Detect which cell encompasses the target text, then output its [x, y] center coordinate. 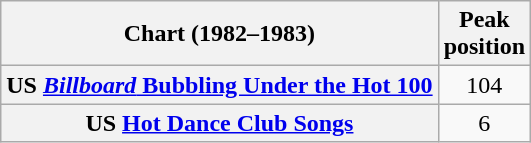
Chart (1982–1983) [220, 34]
US Billboard Bubbling Under the Hot 100 [220, 85]
6 [484, 123]
104 [484, 85]
Peakposition [484, 34]
US Hot Dance Club Songs [220, 123]
